Locate the cell with the specified text and output its (x, y) center coordinate. 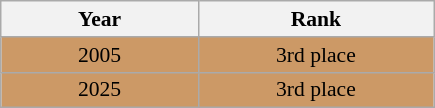
Rank (316, 19)
2025 (100, 90)
2005 (100, 55)
Year (100, 19)
